Search for the cell housing the specified text and yield its (X, Y) center coordinate. 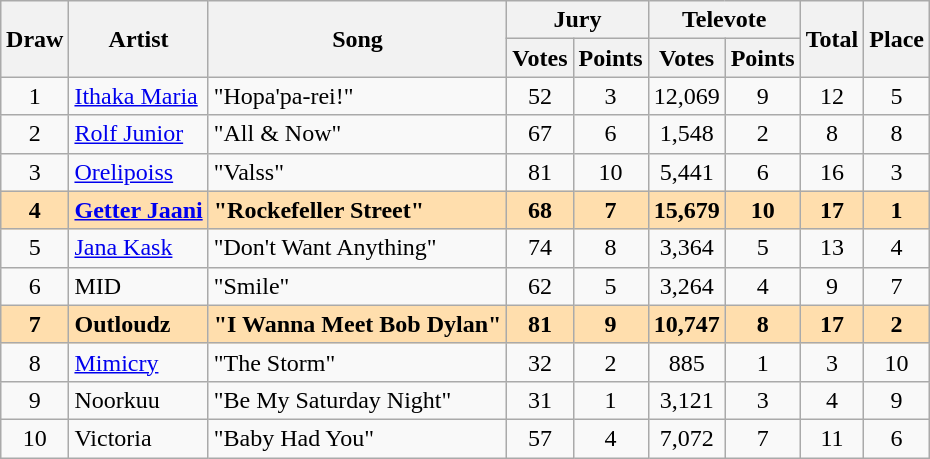
"Valss" (358, 172)
32 (540, 362)
15,679 (686, 210)
Draw (35, 39)
16 (832, 172)
Televote (724, 20)
31 (540, 400)
Total (832, 39)
885 (686, 362)
52 (540, 96)
Artist (138, 39)
"Be My Saturday Night" (358, 400)
Victoria (138, 438)
10,747 (686, 324)
"Rockefeller Street" (358, 210)
Jana Kask (138, 248)
"Baby Had You" (358, 438)
3,364 (686, 248)
Outloudz (138, 324)
1,548 (686, 134)
"I Wanna Meet Bob Dylan" (358, 324)
Orelipoiss (138, 172)
Getter Jaani (138, 210)
Mimicry (138, 362)
7,072 (686, 438)
68 (540, 210)
Jury (578, 20)
MID (138, 286)
13 (832, 248)
12,069 (686, 96)
57 (540, 438)
3,264 (686, 286)
"All & Now" (358, 134)
74 (540, 248)
Rolf Junior (138, 134)
67 (540, 134)
"Hopa'pa-rei!" (358, 96)
Ithaka Maria (138, 96)
12 (832, 96)
62 (540, 286)
Noorkuu (138, 400)
"Smile" (358, 286)
Place (897, 39)
3,121 (686, 400)
"Don't Want Anything" (358, 248)
11 (832, 438)
"The Storm" (358, 362)
5,441 (686, 172)
Song (358, 39)
